Locate the cell with the specified text and output its [X, Y] center coordinate. 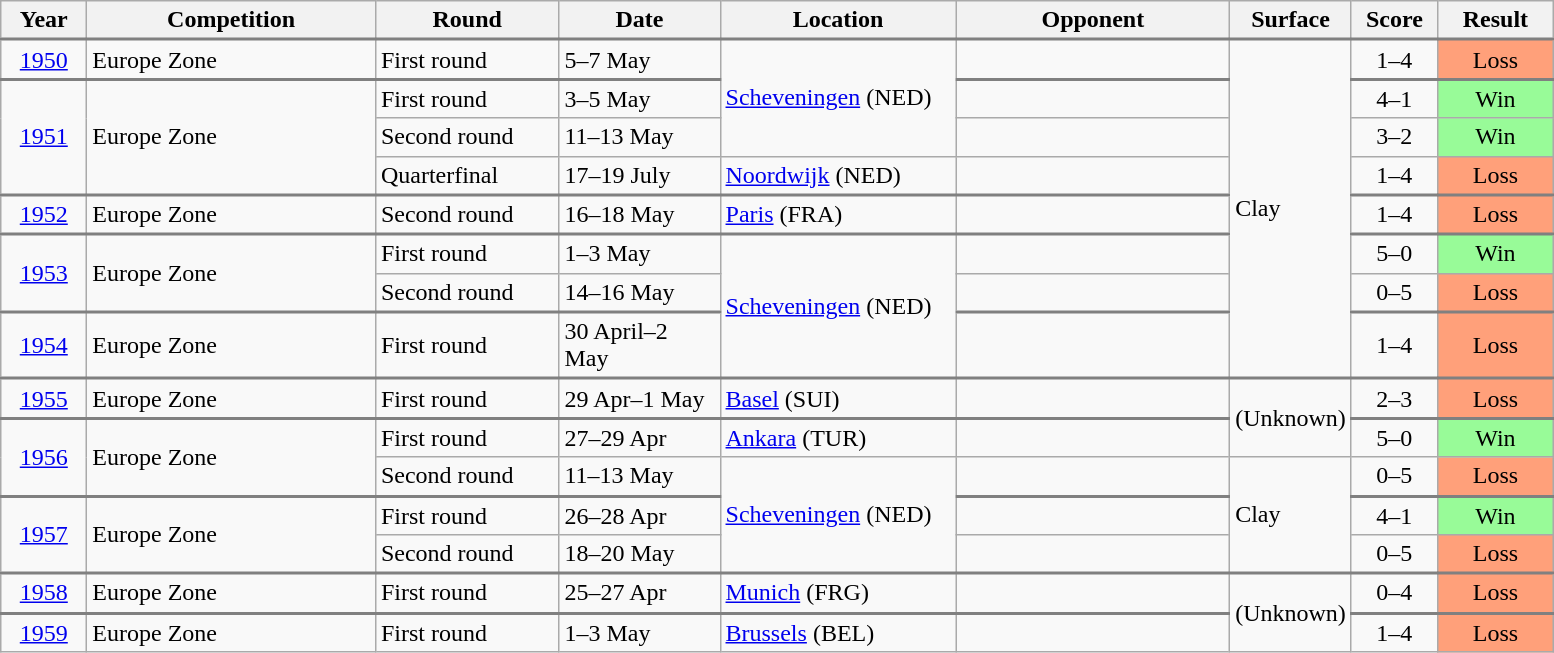
Paris (FRA) [838, 215]
Surface [1291, 20]
Score [1394, 20]
1952 [44, 215]
3–2 [1394, 137]
Basel (SUI) [838, 399]
Noordwijk (NED) [838, 176]
29 Apr–1 May [640, 399]
Munich (FRG) [838, 593]
Date [640, 20]
3–5 May [640, 98]
1958 [44, 593]
Year [44, 20]
1950 [44, 60]
14–16 May [640, 292]
Result [1495, 20]
17–19 July [640, 176]
1953 [44, 273]
Competition [232, 20]
27–29 Apr [640, 438]
0–4 [1394, 593]
16–18 May [640, 215]
1954 [44, 346]
26–28 Apr [640, 516]
Location [838, 20]
Round [467, 20]
25–27 Apr [640, 593]
1956 [44, 457]
2–3 [1394, 399]
1959 [44, 632]
Opponent [1093, 20]
1957 [44, 535]
1955 [44, 399]
5–7 May [640, 60]
18–20 May [640, 554]
30 April–2 May [640, 346]
Ankara (TUR) [838, 438]
1951 [44, 137]
Brussels (BEL) [838, 632]
Quarterfinal [467, 176]
